Return [x, y] of the center of cell containing provided text 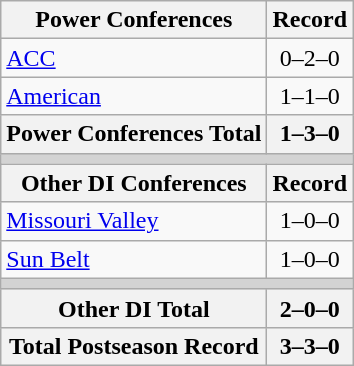
Power Conferences [134, 20]
0–2–0 [310, 58]
1–1–0 [310, 96]
Other DI Total [134, 308]
Power Conferences Total [134, 134]
Other DI Conferences [134, 183]
Total Postseason Record [134, 346]
1–3–0 [310, 134]
Sun Belt [134, 259]
3–3–0 [310, 346]
American [134, 96]
ACC [134, 58]
2–0–0 [310, 308]
Missouri Valley [134, 221]
